Scan for the cell matching the given text and deliver its (X, Y) coordinate at center. 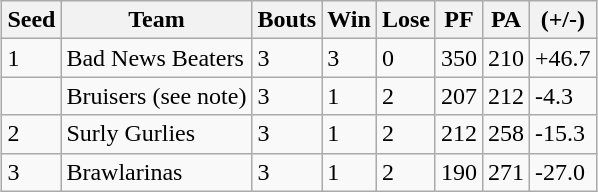
190 (458, 172)
(+/-) (564, 20)
Seed (32, 20)
PF (458, 20)
PA (506, 20)
-15.3 (564, 134)
Brawlarinas (156, 172)
210 (506, 58)
-27.0 (564, 172)
Win (350, 20)
Lose (406, 20)
258 (506, 134)
Bruisers (see note) (156, 96)
Surly Gurlies (156, 134)
271 (506, 172)
Team (156, 20)
+46.7 (564, 58)
207 (458, 96)
Bad News Beaters (156, 58)
350 (458, 58)
Bouts (287, 20)
-4.3 (564, 96)
0 (406, 58)
